From the cell containing the given text, extract its center point as (x, y) coordinate. 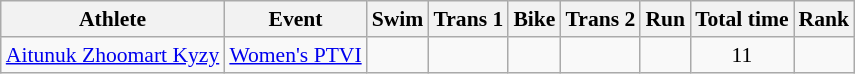
Total time (742, 19)
Trans 1 (468, 19)
Women's PTVI (295, 55)
Bike (534, 19)
Run (665, 19)
11 (742, 55)
Trans 2 (600, 19)
Aitunuk Zhoomart Kyzy (113, 55)
Event (295, 19)
Swim (398, 19)
Rank (824, 19)
Athlete (113, 19)
